Capture the cell that displays the provided text and extract its (x, y) central coordinate. 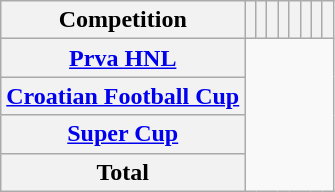
Croatian Football Cup (123, 96)
Super Cup (123, 134)
Competition (123, 20)
Prva HNL (123, 58)
Total (123, 172)
